Search for the cell housing the specified text and yield its (x, y) center coordinate. 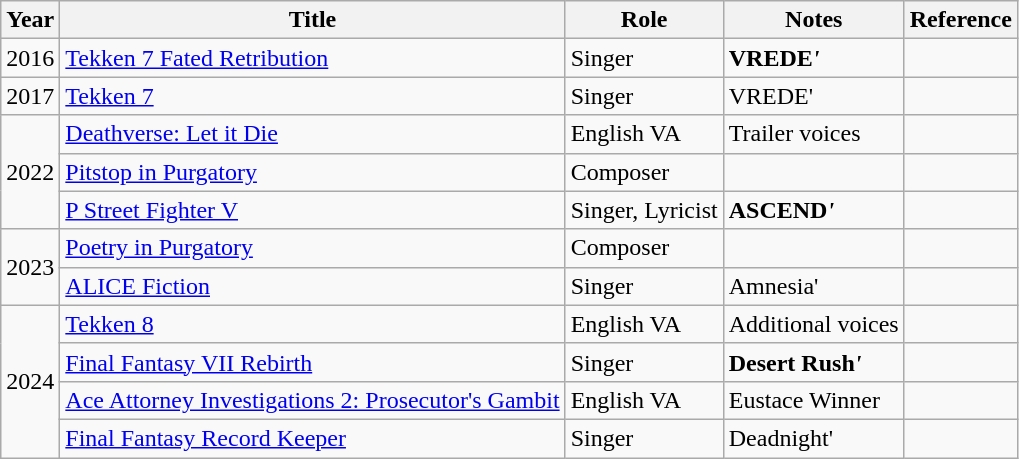
ALICE Fiction (312, 286)
2024 (30, 381)
Title (312, 20)
Tekken 7 (312, 96)
Tekken 8 (312, 324)
Final Fantasy Record Keeper (312, 438)
Additional voices (814, 324)
ASCEND' (814, 210)
Ace Attorney Investigations 2: Prosecutor's Gambit (312, 400)
Tekken 7 Fated Retribution (312, 58)
2022 (30, 172)
2017 (30, 96)
Eustace Winner (814, 400)
Deadnight' (814, 438)
P Street Fighter V (312, 210)
Singer, Lyricist (644, 210)
2016 (30, 58)
Reference (960, 20)
Pitstop in Purgatory (312, 172)
Role (644, 20)
Final Fantasy VII Rebirth (312, 362)
Trailer voices (814, 134)
Deathverse: Let it Die (312, 134)
Desert Rush' (814, 362)
Amnesia' (814, 286)
Notes (814, 20)
Poetry in Purgatory (312, 248)
Year (30, 20)
2023 (30, 267)
